Search for the cell housing the specified text and yield its [x, y] center coordinate. 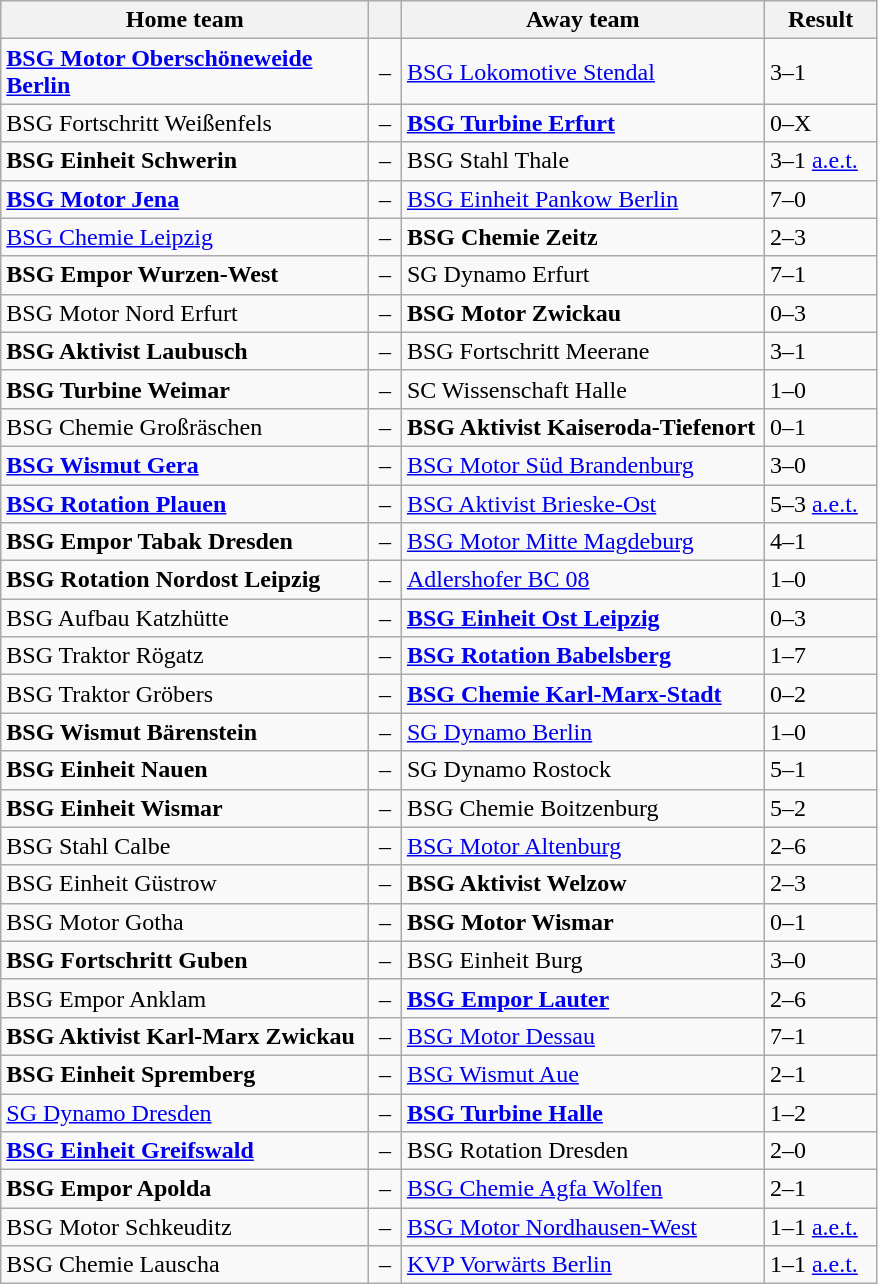
BSG Motor Nordhausen-West [582, 1227]
BSG Stahl Thale [582, 161]
BSG Aktivist Laubusch [185, 351]
BSG Empor Apolda [185, 1189]
BSG Aktivist Karl-Marx Zwickau [185, 1036]
4–1 [820, 542]
BSG Einheit Wismar [185, 808]
SG Dynamo Dresden [185, 1113]
5–3 a.e.t. [820, 503]
BSG Motor Zwickau [582, 313]
BSG Einheit Burg [582, 960]
BSG Einheit Pankow Berlin [582, 199]
BSG Stahl Calbe [185, 846]
BSG Empor Tabak Dresden [185, 542]
BSG Motor Nord Erfurt [185, 313]
BSG Aktivist Brieske-Ost [582, 503]
0–2 [820, 694]
BSG Motor Jena [185, 199]
BSG Motor Oberschöneweide Berlin [185, 72]
BSG Motor Mitte Magdeburg [582, 542]
BSG Einheit Spremberg [185, 1074]
7–0 [820, 199]
BSG Motor Altenburg [582, 846]
BSG Traktor Rögatz [185, 656]
BSG Wismut Bärenstein [185, 732]
BSG Chemie Boitzenburg [582, 808]
BSG Lokomotive Stendal [582, 72]
Away team [582, 20]
BSG Rotation Nordost Leipzig [185, 580]
BSG Rotation Babelsberg [582, 656]
3–1 a.e.t. [820, 161]
SG Dynamo Rostock [582, 770]
BSG Empor Lauter [582, 998]
BSG Wismut Gera [185, 465]
BSG Rotation Dresden [582, 1151]
5–1 [820, 770]
BSG Rotation Plauen [185, 503]
0–X [820, 123]
BSG Fortschritt Guben [185, 960]
BSG Einheit Greifswald [185, 1151]
BSG Aktivist Kaiseroda-Tiefenort [582, 427]
SG Dynamo Erfurt [582, 275]
BSG Motor Süd Brandenburg [582, 465]
BSG Turbine Erfurt [582, 123]
1–7 [820, 656]
BSG Chemie Leipzig [185, 237]
BSG Turbine Weimar [185, 389]
BSG Empor Wurzen-West [185, 275]
BSG Chemie Agfa Wolfen [582, 1189]
1–2 [820, 1113]
BSG Traktor Gröbers [185, 694]
BSG Einheit Nauen [185, 770]
Home team [185, 20]
BSG Chemie Lauscha [185, 1265]
BSG Motor Dessau [582, 1036]
BSG Motor Wismar [582, 922]
2–0 [820, 1151]
Result [820, 20]
SG Dynamo Berlin [582, 732]
BSG Fortschritt Meerane [582, 351]
BSG Chemie Zeitz [582, 237]
BSG Einheit Ost Leipzig [582, 618]
BSG Wismut Aue [582, 1074]
BSG Chemie Großräschen [185, 427]
BSG Empor Anklam [185, 998]
Adlershofer BC 08 [582, 580]
BSG Turbine Halle [582, 1113]
BSG Motor Schkeuditz [185, 1227]
KVP Vorwärts Berlin [582, 1265]
BSG Chemie Karl-Marx-Stadt [582, 694]
BSG Einheit Güstrow [185, 884]
BSG Aktivist Welzow [582, 884]
BSG Einheit Schwerin [185, 161]
BSG Aufbau Katzhütte [185, 618]
BSG Fortschritt Weißenfels [185, 123]
SC Wissenschaft Halle [582, 389]
5–2 [820, 808]
BSG Motor Gotha [185, 922]
